Provide the [X, Y] coordinate of the cell's center where the given text is located.  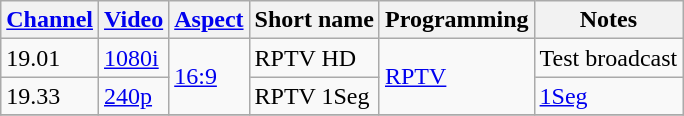
Test broadcast [608, 58]
Notes [608, 20]
Programming [456, 20]
19.33 [50, 96]
240p [134, 96]
16:9 [209, 77]
Video [134, 20]
1Seg [608, 96]
RPTV [456, 77]
Short name [314, 20]
RPTV 1Seg [314, 96]
19.01 [50, 58]
Channel [50, 20]
RPTV HD [314, 58]
1080i [134, 58]
Aspect [209, 20]
